Output the (X, Y) coordinate of the center of the cell containing the given text.  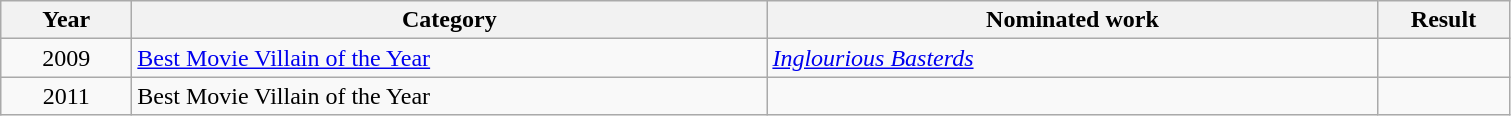
Nominated work (1072, 20)
Category (450, 20)
Result (1444, 20)
Inglourious Basterds (1072, 58)
2011 (66, 96)
Year (66, 20)
2009 (66, 58)
